Find where the given text appears and provide that cell's center as (x, y) coordinate. 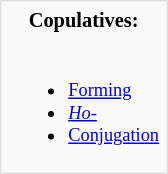
FormingHo- Conjugation (84, 103)
Copulatives: (84, 22)
